Provide the (x, y) coordinate of the cell's center where the given text is located.  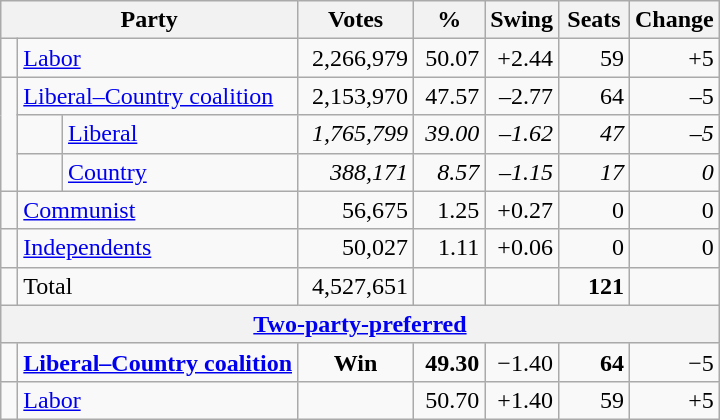
Votes (356, 20)
1.11 (450, 248)
Country (180, 172)
+1.40 (522, 400)
+2.44 (522, 58)
56,675 (356, 210)
47.57 (450, 96)
Change (674, 20)
Total (158, 286)
Liberal (180, 134)
39.00 (450, 134)
1.25 (450, 210)
4,527,651 (356, 286)
49.30 (450, 362)
17 (594, 172)
+0.27 (522, 210)
47 (594, 134)
–2.77 (522, 96)
388,171 (356, 172)
Independents (158, 248)
50,027 (356, 248)
% (450, 20)
121 (594, 286)
Two-party-preferred (360, 324)
−1.40 (522, 362)
50.07 (450, 58)
–1.62 (522, 134)
1,765,799 (356, 134)
50.70 (450, 400)
2,153,970 (356, 96)
Party (150, 20)
2,266,979 (356, 58)
8.57 (450, 172)
−5 (674, 362)
+0.06 (522, 248)
Communist (158, 210)
Win (356, 362)
–1.15 (522, 172)
Swing (522, 20)
Seats (594, 20)
